Provide the [X, Y] coordinate of the cell's center where the given text is located.  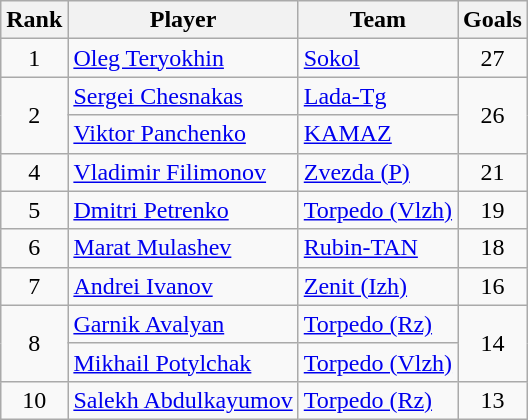
Goals [493, 20]
Viktor Panchenko [183, 134]
Oleg Teryokhin [183, 58]
Zvezda (P) [378, 172]
Marat Mulashev [183, 248]
4 [34, 172]
2 [34, 115]
Andrei Ivanov [183, 286]
6 [34, 248]
Zenit (Izh) [378, 286]
KAMAZ [378, 134]
Vladimir Filimonov [183, 172]
8 [34, 343]
Sergei Chesnakas [183, 96]
Lada-Tg [378, 96]
Dmitri Petrenko [183, 210]
Rank [34, 20]
14 [493, 343]
16 [493, 286]
Player [183, 20]
26 [493, 115]
18 [493, 248]
1 [34, 58]
Rubin-TAN [378, 248]
Team [378, 20]
Salekh Abdulkayumov [183, 400]
13 [493, 400]
7 [34, 286]
Mikhail Potylchak [183, 362]
21 [493, 172]
10 [34, 400]
Garnik Avalyan [183, 324]
Sokol [378, 58]
19 [493, 210]
27 [493, 58]
5 [34, 210]
